Extract the [X, Y] coordinate from the center of the cell holding the provided text.  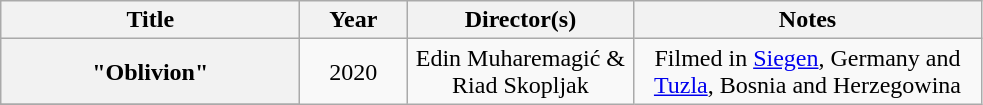
Year [354, 20]
Title [150, 20]
"Oblivion" [150, 72]
Filmed in Siegen, Germany and Tuzla, Bosnia and Herzegowina [808, 72]
Notes [808, 20]
2020 [354, 72]
Director(s) [520, 20]
Edin Muharemagić & Riad Skopljak [520, 72]
